Scan for the cell matching the given text and deliver its (X, Y) coordinate at center. 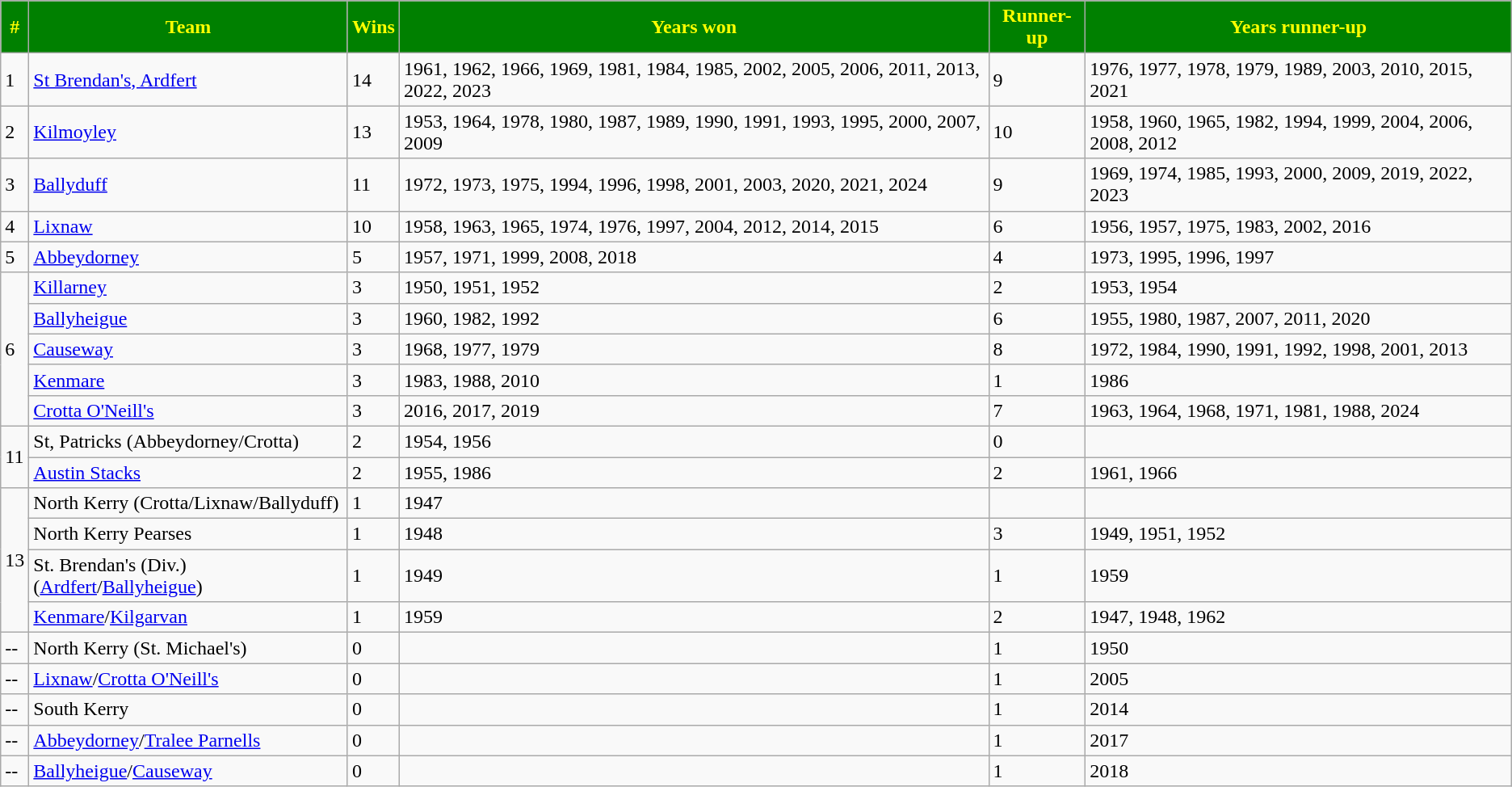
St, Patricks (Abbeydorney/Crotta) (189, 441)
South Kerry (189, 709)
Runner-up (1037, 27)
1961, 1966 (1299, 473)
Wins (373, 27)
Team (189, 27)
Years runner-up (1299, 27)
1953, 1954 (1299, 288)
1983, 1988, 2010 (694, 380)
Ballyheigue/Causeway (189, 771)
North Kerry (St. Michael's) (189, 648)
1961, 1962, 1966, 1969, 1981, 1984, 1985, 2002, 2005, 2006, 2011, 2013, 2022, 2023 (694, 79)
14 (373, 79)
Kenmare/Kilgarvan (189, 617)
Crotta O'Neill's (189, 410)
1949, 1951, 1952 (1299, 534)
1986 (1299, 380)
Kenmare (189, 380)
Ballyduff (189, 184)
1950, 1951, 1952 (694, 288)
Years won (694, 27)
Killarney (189, 288)
1950 (1299, 648)
Lixnaw/Crotta O'Neill's (189, 679)
North Kerry Pearses (189, 534)
2017 (1299, 740)
Abbeydorney (189, 257)
Kilmoyley (189, 133)
St Brendan's, Ardfert (189, 79)
# (15, 27)
1947 (694, 503)
2018 (1299, 771)
Lixnaw (189, 226)
7 (1037, 410)
1955, 1980, 1987, 2007, 2011, 2020 (1299, 318)
Causeway (189, 349)
1948 (694, 534)
2014 (1299, 709)
1963, 1964, 1968, 1971, 1981, 1988, 2024 (1299, 410)
1972, 1984, 1990, 1991, 1992, 1998, 2001, 2013 (1299, 349)
1957, 1971, 1999, 2008, 2018 (694, 257)
2005 (1299, 679)
1954, 1956 (694, 441)
2016, 2017, 2019 (694, 410)
1956, 1957, 1975, 1983, 2002, 2016 (1299, 226)
1976, 1977, 1978, 1979, 1989, 2003, 2010, 2015, 2021 (1299, 79)
1968, 1977, 1979 (694, 349)
1947, 1948, 1962 (1299, 617)
Ballyheigue (189, 318)
1969, 1974, 1985, 1993, 2000, 2009, 2019, 2022, 2023 (1299, 184)
St. Brendan's (Div.) (Ardfert/Ballyheigue) (189, 575)
North Kerry (Crotta/Lixnaw/Ballyduff) (189, 503)
1958, 1960, 1965, 1982, 1994, 1999, 2004, 2006, 2008, 2012 (1299, 133)
Abbeydorney/Tralee Parnells (189, 740)
1955, 1986 (694, 473)
1953, 1964, 1978, 1980, 1987, 1989, 1990, 1991, 1993, 1995, 2000, 2007, 2009 (694, 133)
1972, 1973, 1975, 1994, 1996, 1998, 2001, 2003, 2020, 2021, 2024 (694, 184)
1973, 1995, 1996, 1997 (1299, 257)
1958, 1963, 1965, 1974, 1976, 1997, 2004, 2012, 2014, 2015 (694, 226)
Austin Stacks (189, 473)
1960, 1982, 1992 (694, 318)
1949 (694, 575)
8 (1037, 349)
